Search for the cell housing the specified text and yield its (X, Y) center coordinate. 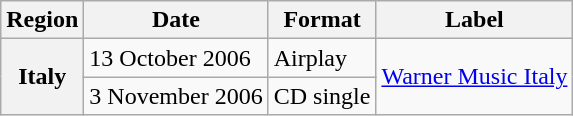
Date (176, 20)
Region (42, 20)
Warner Music Italy (474, 77)
CD single (322, 96)
3 November 2006 (176, 96)
13 October 2006 (176, 58)
Format (322, 20)
Label (474, 20)
Airplay (322, 58)
Italy (42, 77)
